Scan for the cell matching the given text and deliver its [x, y] coordinate at center. 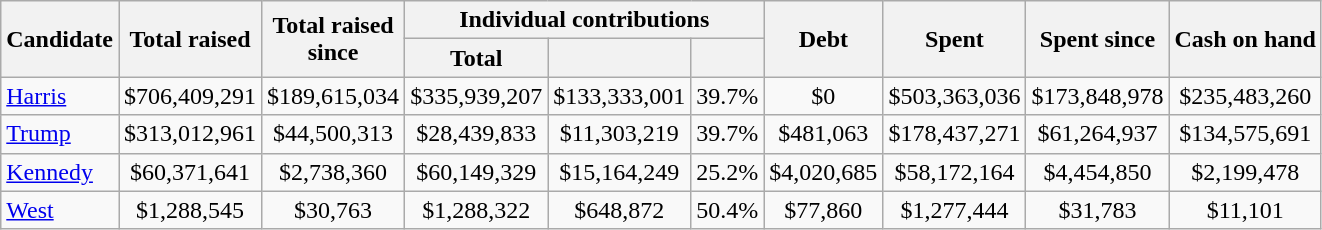
Total [476, 58]
$2,199,478 [1245, 172]
$133,333,001 [620, 96]
$11,101 [1245, 210]
Spent [954, 39]
$1,288,545 [190, 210]
Total raised [190, 39]
$15,164,249 [620, 172]
$60,149,329 [476, 172]
$178,437,271 [954, 134]
$60,371,641 [190, 172]
$503,363,036 [954, 96]
50.4% [728, 210]
$134,575,691 [1245, 134]
Individual contributions [584, 20]
$706,409,291 [190, 96]
Debt [824, 39]
$173,848,978 [1098, 96]
$11,303,219 [620, 134]
$313,012,961 [190, 134]
$1,277,444 [954, 210]
$30,763 [334, 210]
$1,288,322 [476, 210]
Trump [60, 134]
Cash on hand [1245, 39]
$481,063 [824, 134]
25.2% [728, 172]
$77,860 [824, 210]
West [60, 210]
$61,264,937 [1098, 134]
$235,483,260 [1245, 96]
Total raisedsince [334, 39]
$58,172,164 [954, 172]
$31,783 [1098, 210]
$4,020,685 [824, 172]
Harris [60, 96]
$648,872 [620, 210]
$2,738,360 [334, 172]
Candidate [60, 39]
$4,454,850 [1098, 172]
Kennedy [60, 172]
Spent since [1098, 39]
$28,439,833 [476, 134]
$44,500,313 [334, 134]
$335,939,207 [476, 96]
$0 [824, 96]
$189,615,034 [334, 96]
